Provide the [X, Y] coordinate of the cell's center where the given text is located.  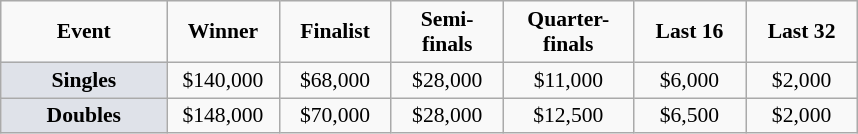
$140,000 [223, 80]
$70,000 [335, 116]
Last 32 [802, 32]
$12,500 [568, 116]
$11,000 [568, 80]
$6,500 [689, 116]
Singles [84, 80]
Last 16 [689, 32]
$148,000 [223, 116]
$6,000 [689, 80]
Semi-finals [447, 32]
Winner [223, 32]
Doubles [84, 116]
Quarter-finals [568, 32]
$68,000 [335, 80]
Event [84, 32]
Finalist [335, 32]
